Detect which cell encompasses the target text, then output its (x, y) center coordinate. 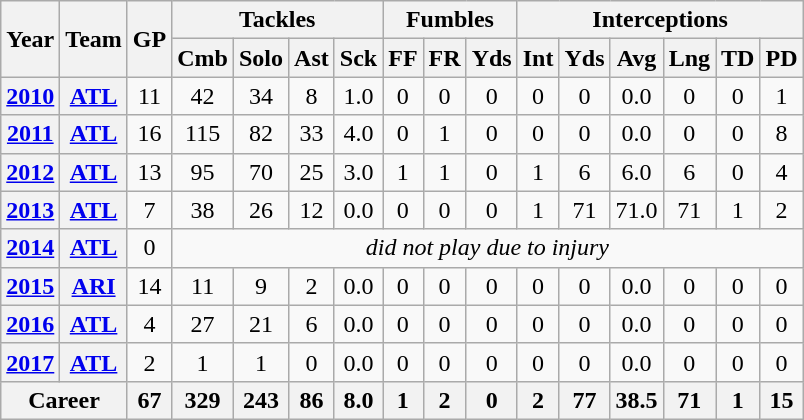
86 (312, 400)
Solo (260, 58)
Team (94, 39)
Interceptions (660, 20)
70 (260, 172)
14 (149, 286)
12 (312, 210)
Tackles (278, 20)
3.0 (358, 172)
71.0 (636, 210)
2012 (30, 172)
Cmb (203, 58)
GP (149, 39)
82 (260, 134)
13 (149, 172)
Fumbles (450, 20)
TD (738, 58)
2013 (30, 210)
33 (312, 134)
PD (782, 58)
2016 (30, 324)
1.0 (358, 96)
Avg (636, 58)
16 (149, 134)
38 (203, 210)
38.5 (636, 400)
2015 (30, 286)
329 (203, 400)
8.0 (358, 400)
26 (260, 210)
95 (203, 172)
25 (312, 172)
2014 (30, 248)
FR (444, 58)
67 (149, 400)
FF (403, 58)
15 (782, 400)
Int (538, 58)
77 (584, 400)
6.0 (636, 172)
9 (260, 286)
Lng (689, 58)
ARI (94, 286)
4.0 (358, 134)
42 (203, 96)
34 (260, 96)
did not play due to injury (488, 248)
2017 (30, 362)
7 (149, 210)
Career (64, 400)
Ast (312, 58)
115 (203, 134)
21 (260, 324)
Sck (358, 58)
2010 (30, 96)
2011 (30, 134)
243 (260, 400)
27 (203, 324)
Year (30, 39)
